Find where the given text appears and provide that cell's center as [X, Y] coordinate. 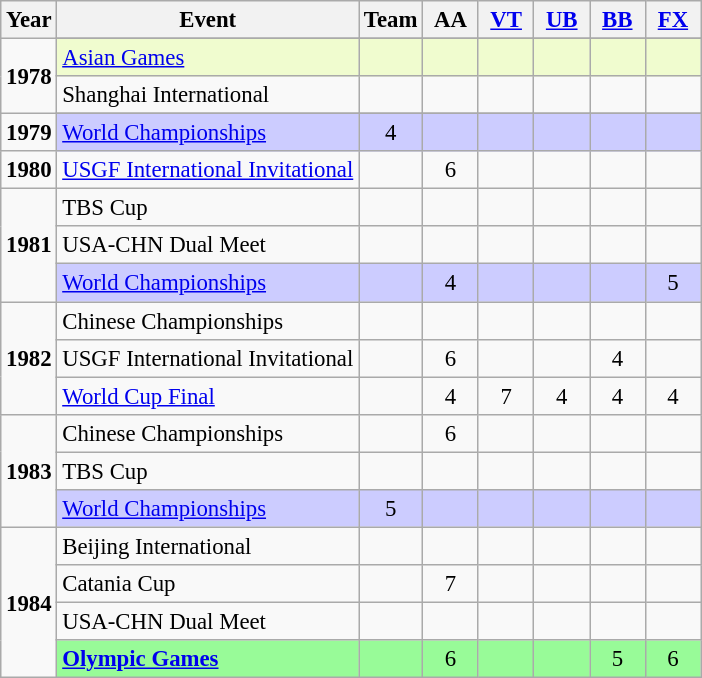
BB [618, 20]
UB [562, 20]
1984 [29, 602]
Catania Cup [208, 584]
Olympic Games [208, 659]
Beijing International [208, 546]
1981 [29, 246]
1983 [29, 470]
1982 [29, 358]
Year [29, 20]
AA [451, 20]
FX [673, 20]
1980 [29, 170]
Asian Games [208, 58]
1978 [29, 76]
Shanghai International [208, 95]
Team [391, 20]
1979 [29, 133]
World Cup Final [208, 396]
VT [506, 20]
Event [208, 20]
